Pinpoint the cell where the given text exists, returning its (X, Y) midpoint coordinate. 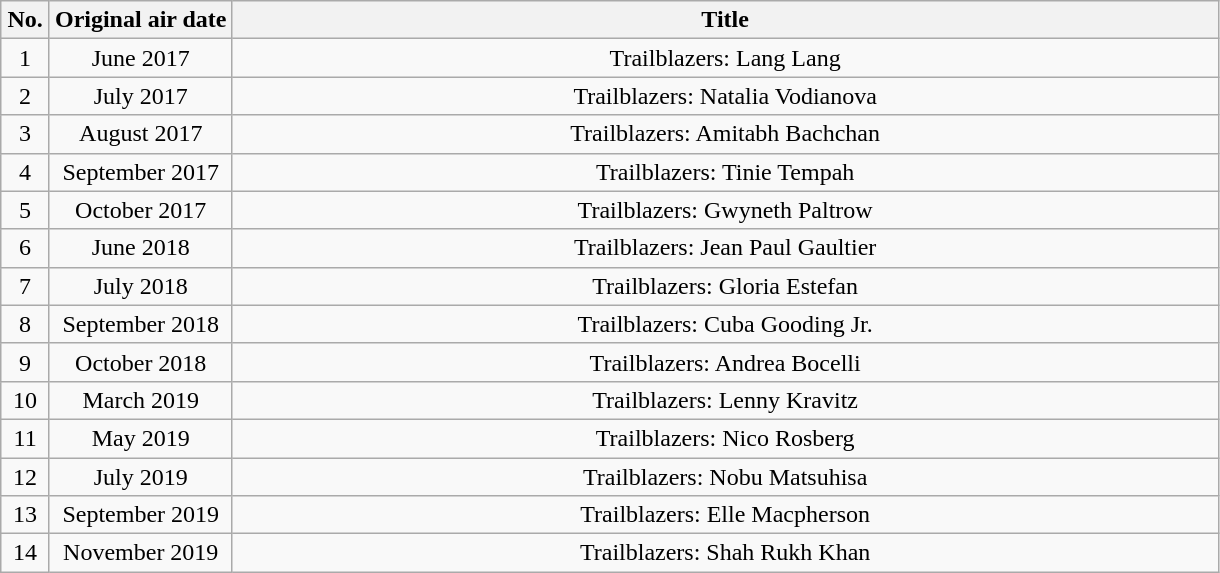
Trailblazers: Nico Rosberg (725, 438)
12 (26, 477)
Trailblazers: Amitabh Bachchan (725, 134)
June 2018 (140, 248)
March 2019 (140, 400)
July 2018 (140, 286)
14 (26, 553)
May 2019 (140, 438)
September 2018 (140, 324)
9 (26, 362)
Trailblazers: Jean Paul Gaultier (725, 248)
October 2017 (140, 210)
3 (26, 134)
Trailblazers: Tinie Tempah (725, 172)
July 2019 (140, 477)
Trailblazers: Gloria Estefan (725, 286)
Trailblazers: Nobu Matsuhisa (725, 477)
Trailblazers: Lenny Kravitz (725, 400)
5 (26, 210)
August 2017 (140, 134)
8 (26, 324)
6 (26, 248)
10 (26, 400)
1 (26, 58)
October 2018 (140, 362)
July 2017 (140, 96)
11 (26, 438)
Trailblazers: Cuba Gooding Jr. (725, 324)
Trailblazers: Elle Macpherson (725, 515)
4 (26, 172)
September 2019 (140, 515)
Trailblazers: Gwyneth Paltrow (725, 210)
7 (26, 286)
Trailblazers: Andrea Bocelli (725, 362)
No. (26, 20)
2 (26, 96)
Original air date (140, 20)
November 2019 (140, 553)
13 (26, 515)
Trailblazers: Lang Lang (725, 58)
June 2017 (140, 58)
September 2017 (140, 172)
Trailblazers: Natalia Vodianova (725, 96)
Trailblazers: Shah Rukh Khan (725, 553)
Title (725, 20)
